Determine the (X, Y) coordinate at the center of the cell enclosing the given text.  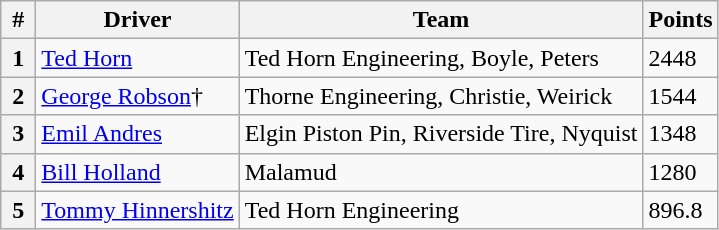
Driver (138, 20)
3 (18, 134)
Points (680, 20)
2 (18, 96)
Team (441, 20)
Tommy Hinnershitz (138, 210)
Bill Holland (138, 172)
Ted Horn Engineering, Boyle, Peters (441, 58)
896.8 (680, 210)
1348 (680, 134)
# (18, 20)
Thorne Engineering, Christie, Weirick (441, 96)
1 (18, 58)
Elgin Piston Pin, Riverside Tire, Nyquist (441, 134)
1544 (680, 96)
4 (18, 172)
Emil Andres (138, 134)
George Robson† (138, 96)
Malamud (441, 172)
Ted Horn (138, 58)
2448 (680, 58)
Ted Horn Engineering (441, 210)
1280 (680, 172)
5 (18, 210)
